Output the [X, Y] coordinate of the center of the cell containing the given text.  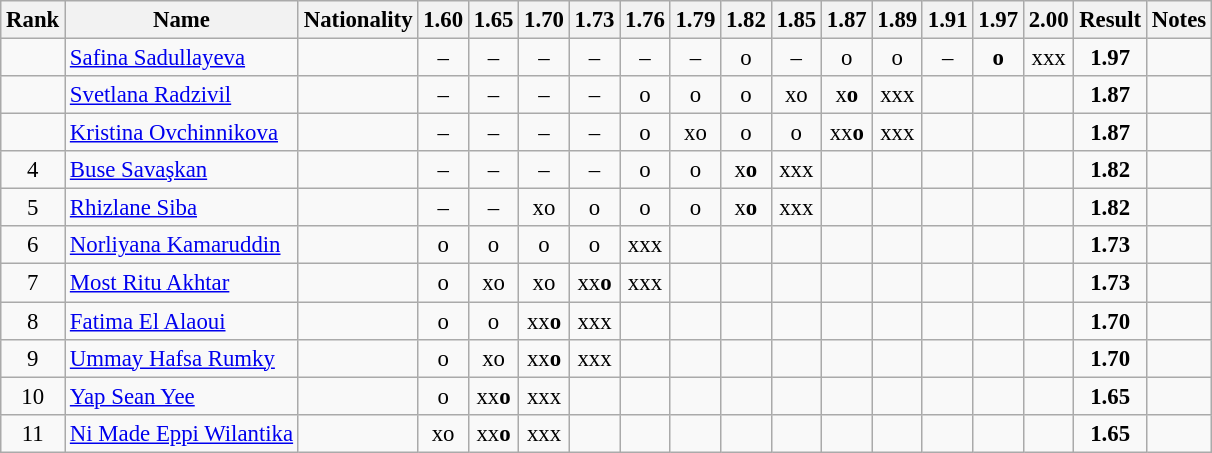
Buse Savaşkan [182, 170]
6 [33, 245]
Ummay Hafsa Rumky [182, 358]
9 [33, 358]
Svetlana Radzivil [182, 95]
11 [33, 433]
1.91 [947, 20]
7 [33, 283]
2.00 [1048, 20]
10 [33, 396]
Yap Sean Yee [182, 396]
Ni Made Eppi Wilantika [182, 433]
1.79 [695, 20]
Result [1110, 20]
4 [33, 170]
1.76 [645, 20]
Rank [33, 20]
Norliyana Kamaruddin [182, 245]
8 [33, 321]
1.60 [443, 20]
Nationality [358, 20]
Fatima El Alaoui [182, 321]
Kristina Ovchinnikova [182, 133]
1.85 [796, 20]
Safina Sadullayeva [182, 58]
5 [33, 208]
Name [182, 20]
Most Ritu Akhtar [182, 283]
Notes [1178, 20]
Rhizlane Siba [182, 208]
1.89 [897, 20]
